Identify which cell holds the provided text, then report its [X, Y] central coordinate. 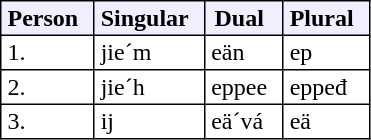
2. [48, 87]
eppee [243, 87]
eä [326, 121]
Person [48, 18]
jie´m [150, 52]
eppeđ [326, 87]
ep [326, 52]
ij [150, 121]
jie´h [150, 87]
Dual [243, 18]
Plural [326, 18]
eän [243, 52]
1. [48, 52]
eä´vá [243, 121]
3. [48, 121]
Singular [150, 18]
